From the cell containing the given text, extract its center point as (x, y) coordinate. 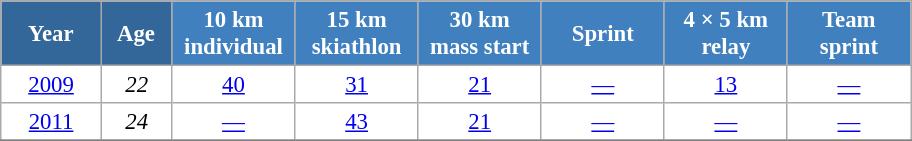
40 (234, 85)
Team sprint (848, 34)
Year (52, 34)
22 (136, 85)
24 (136, 122)
2009 (52, 85)
13 (726, 85)
Age (136, 34)
15 km skiathlon (356, 34)
31 (356, 85)
4 × 5 km relay (726, 34)
30 km mass start (480, 34)
2011 (52, 122)
Sprint (602, 34)
10 km individual (234, 34)
43 (356, 122)
